For the text-containing cell, return its midpoint in [X, Y] coordinate format. 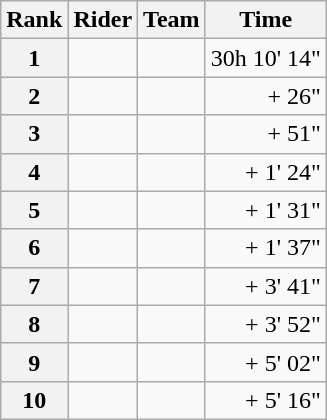
Team [172, 20]
1 [34, 58]
6 [34, 248]
10 [34, 400]
5 [34, 210]
+ 5' 16" [266, 400]
+ 1' 31" [266, 210]
Rank [34, 20]
9 [34, 362]
4 [34, 172]
+ 3' 41" [266, 286]
3 [34, 134]
Time [266, 20]
+ 3' 52" [266, 324]
+ 5' 02" [266, 362]
+ 1' 24" [266, 172]
30h 10' 14" [266, 58]
+ 26" [266, 96]
Rider [103, 20]
2 [34, 96]
7 [34, 286]
+ 51" [266, 134]
+ 1' 37" [266, 248]
8 [34, 324]
